Detect which cell encompasses the target text, then output its [x, y] center coordinate. 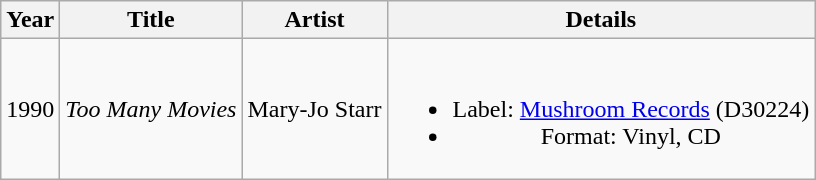
Title [151, 20]
Too Many Movies [151, 109]
Year [30, 20]
1990 [30, 109]
Details [601, 20]
Mary-Jo Starr [314, 109]
Artist [314, 20]
Label: Mushroom Records (D30224)Format: Vinyl, CD [601, 109]
